Extract the [x, y] coordinate from the center of the cell holding the provided text.  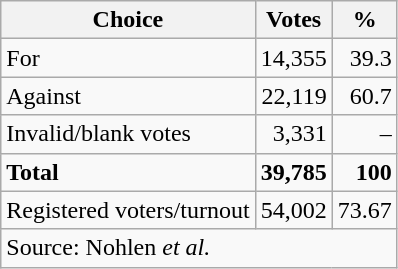
For [128, 58]
Source: Nohlen et al. [199, 248]
Total [128, 172]
22,119 [294, 96]
– [364, 134]
100 [364, 172]
3,331 [294, 134]
Against [128, 96]
54,002 [294, 210]
Votes [294, 20]
Invalid/blank votes [128, 134]
39.3 [364, 58]
14,355 [294, 58]
% [364, 20]
Registered voters/turnout [128, 210]
73.67 [364, 210]
39,785 [294, 172]
60.7 [364, 96]
Choice [128, 20]
